Return (X, Y) of the center of cell containing provided text 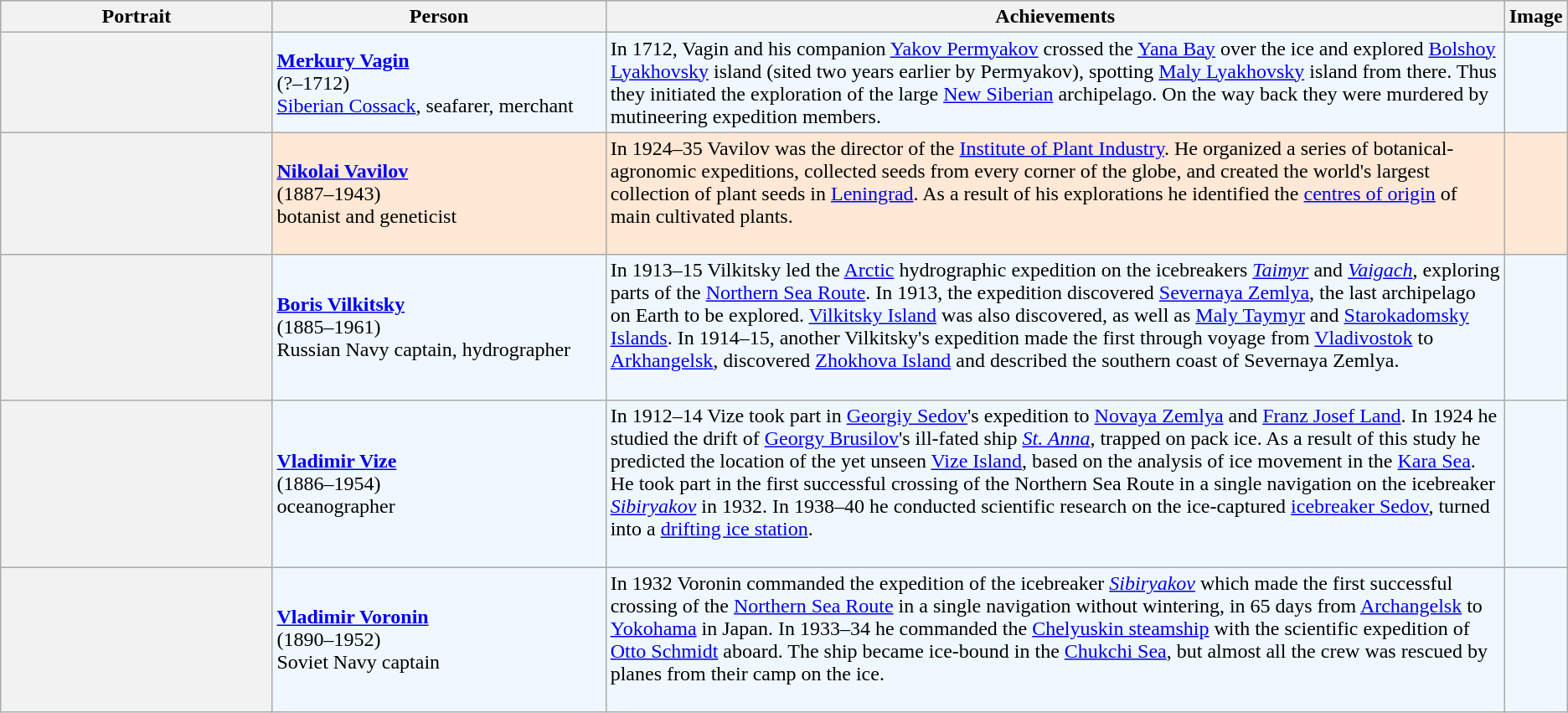
Vladimir Voronin (1890–1952)Soviet Navy captain (439, 640)
Portrait (137, 17)
Boris Vilkitsky(1885–1961)Russian Navy captain, hydrographer (439, 327)
Image (1536, 17)
Nikolai Vavilov (1887–1943)botanist and geneticist (439, 194)
Achievements (1055, 17)
Merkury Vagin (?–1712)Siberian Cossack, seafarer, merchant (439, 82)
Vladimir Vize(1886–1954)oceanographer (439, 483)
Person (439, 17)
